Determine the [X, Y] coordinate at the center of the cell enclosing the given text.  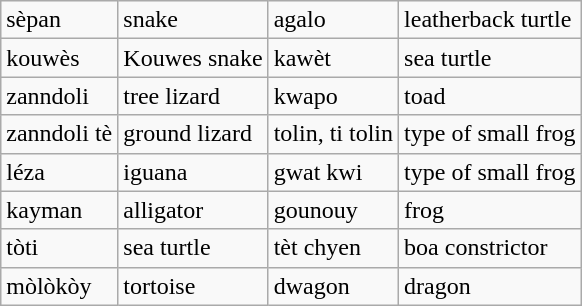
tèt chyen [333, 248]
mòlòkòy [60, 286]
gwat kwi [333, 172]
sèpan [60, 20]
kwapo [333, 96]
dwagon [333, 286]
agalo [333, 20]
zanndoli tè [60, 134]
boa constrictor [490, 248]
zanndoli [60, 96]
tortoise [193, 286]
Kouwes snake [193, 58]
tree lizard [193, 96]
leatherback turtle [490, 20]
tolin, ti tolin [333, 134]
kawèt [333, 58]
kayman [60, 210]
snake [193, 20]
gounouy [333, 210]
frog [490, 210]
alligator [193, 210]
léza [60, 172]
kouwès [60, 58]
toad [490, 96]
ground lizard [193, 134]
tòti [60, 248]
dragon [490, 286]
iguana [193, 172]
